Output the [X, Y] coordinate of the center of the cell containing the given text.  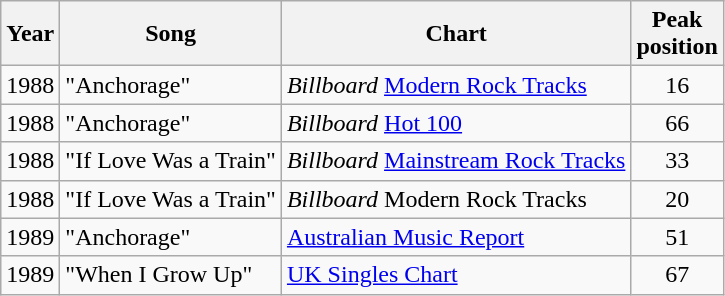
16 [677, 85]
Billboard Hot 100 [456, 123]
Chart [456, 34]
51 [677, 237]
Song [171, 34]
"When I Grow Up" [171, 275]
20 [677, 199]
Australian Music Report [456, 237]
33 [677, 161]
66 [677, 123]
UK Singles Chart [456, 275]
67 [677, 275]
Peakposition [677, 34]
Year [30, 34]
Billboard Mainstream Rock Tracks [456, 161]
